Determine the [X, Y] coordinate at the center of the cell enclosing the given text.  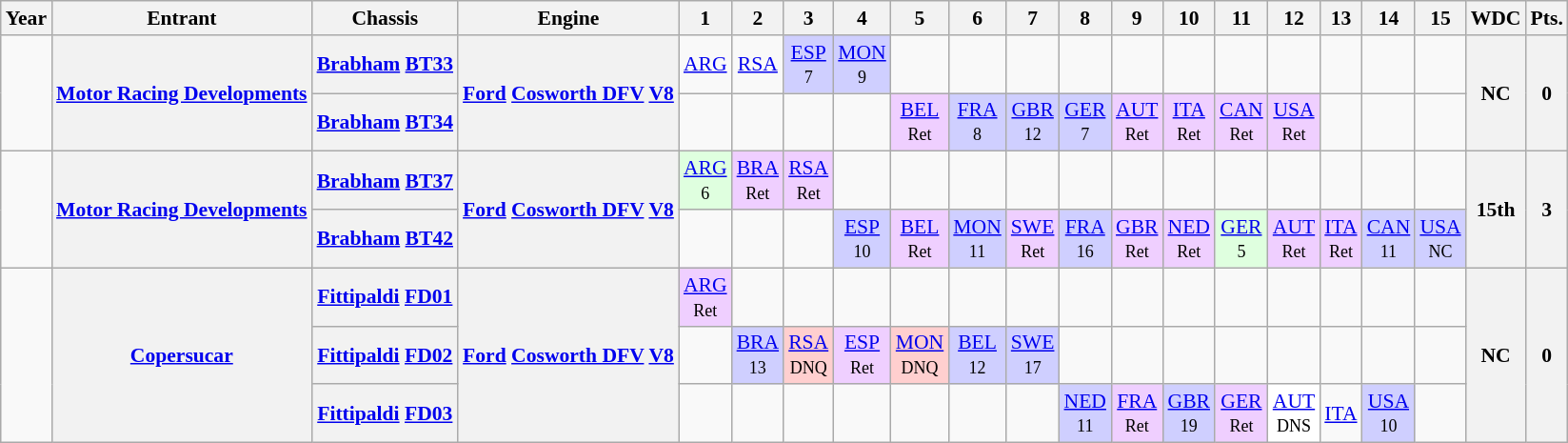
11 [1241, 18]
Fittipaldi FD03 [385, 413]
BRA13 [758, 354]
MON9 [863, 65]
Pts. [1547, 18]
8 [1085, 18]
CANRet [1241, 122]
GBR19 [1190, 413]
AUTDNS [1294, 413]
12 [1294, 18]
GER7 [1085, 122]
FRA16 [1085, 238]
13 [1340, 18]
Fittipaldi FD02 [385, 354]
Year [27, 18]
BEL12 [977, 354]
NED11 [1085, 413]
USANC [1439, 238]
Brabham BT34 [385, 122]
GERRet [1241, 413]
RSADNQ [808, 354]
GER5 [1241, 238]
MONDNQ [920, 354]
15 [1439, 18]
Copersucar [182, 354]
WDC [1497, 18]
ESPRet [863, 354]
ARG6 [705, 181]
SWE17 [1033, 354]
9 [1137, 18]
14 [1389, 18]
FRARet [1137, 413]
ARGRet [705, 297]
Brabham BT42 [385, 238]
NEDRet [1190, 238]
ITA [1340, 413]
RSA [758, 65]
ESP7 [808, 65]
SWERet [1033, 238]
10 [1190, 18]
Brabham BT33 [385, 65]
USARet [1294, 122]
GBR12 [1033, 122]
ARG [705, 65]
GBRRet [1137, 238]
6 [977, 18]
5 [920, 18]
CAN11 [1389, 238]
2 [758, 18]
4 [863, 18]
RSARet [808, 181]
15th [1497, 210]
BRARet [758, 181]
Chassis [385, 18]
1 [705, 18]
ESP10 [863, 238]
7 [1033, 18]
FRA8 [977, 122]
Entrant [182, 18]
MON11 [977, 238]
Fittipaldi FD01 [385, 297]
Brabham BT37 [385, 181]
USA10 [1389, 413]
Engine [568, 18]
